For the text-containing cell, return its midpoint in (x, y) coordinate format. 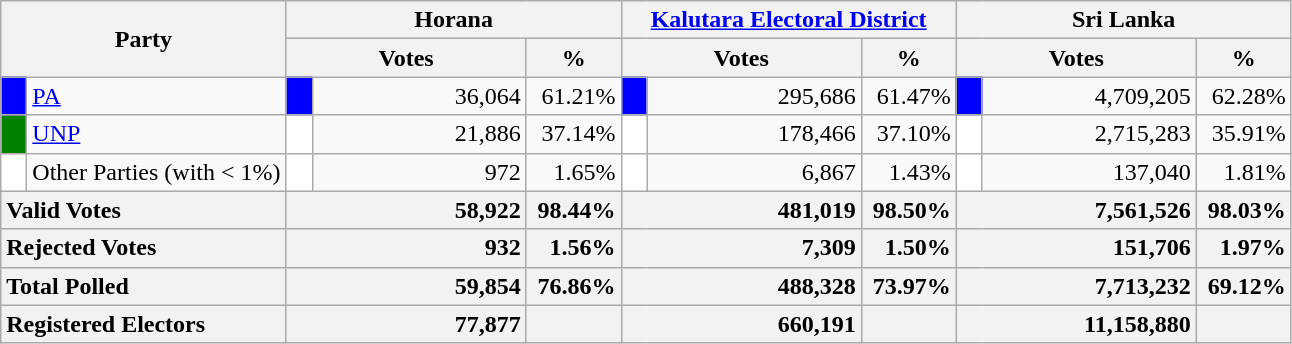
98.03% (1244, 210)
481,019 (741, 210)
Registered Electors (144, 324)
62.28% (1244, 96)
37.14% (574, 134)
Party (144, 39)
Sri Lanka (1124, 20)
59,854 (406, 286)
76.86% (574, 286)
98.50% (908, 210)
1.56% (574, 248)
1.43% (908, 172)
11,158,880 (1076, 324)
932 (406, 248)
Total Polled (144, 286)
1.97% (1244, 248)
151,706 (1076, 248)
61.21% (574, 96)
137,040 (1089, 172)
Horana (454, 20)
21,886 (419, 134)
295,686 (754, 96)
UNP (156, 134)
Kalutara Electoral District (788, 20)
77,877 (406, 324)
PA (156, 96)
73.97% (908, 286)
Rejected Votes (144, 248)
7,713,232 (1076, 286)
Other Parties (with < 1%) (156, 172)
6,867 (754, 172)
1.65% (574, 172)
36,064 (419, 96)
61.47% (908, 96)
4,709,205 (1089, 96)
7,561,526 (1076, 210)
660,191 (741, 324)
178,466 (754, 134)
35.91% (1244, 134)
98.44% (574, 210)
37.10% (908, 134)
7,309 (741, 248)
58,922 (406, 210)
972 (419, 172)
69.12% (1244, 286)
1.50% (908, 248)
2,715,283 (1089, 134)
Valid Votes (144, 210)
488,328 (741, 286)
1.81% (1244, 172)
